Capture the cell that displays the provided text and extract its (X, Y) central coordinate. 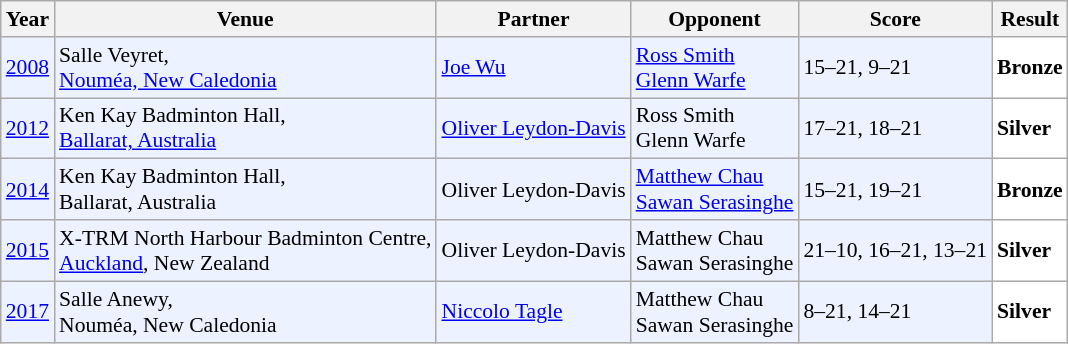
2015 (28, 250)
Result (1030, 19)
Partner (533, 19)
Venue (245, 19)
Joe Wu (533, 68)
2008 (28, 68)
15–21, 9–21 (895, 68)
2017 (28, 312)
Year (28, 19)
Opponent (715, 19)
Salle Veyret,Nouméa, New Caledonia (245, 68)
Score (895, 19)
2014 (28, 190)
Salle Anewy,Nouméa, New Caledonia (245, 312)
17–21, 18–21 (895, 128)
Niccolo Tagle (533, 312)
21–10, 16–21, 13–21 (895, 250)
2012 (28, 128)
X-TRM North Harbour Badminton Centre,Auckland, New Zealand (245, 250)
15–21, 19–21 (895, 190)
8–21, 14–21 (895, 312)
